Locate the cell with the specified text and output its (X, Y) center coordinate. 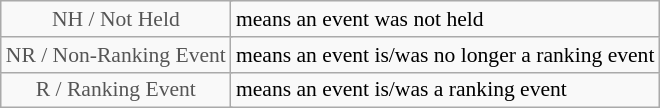
R / Ranking Event (116, 90)
NH / Not Held (116, 19)
means an event was not held (446, 19)
NR / Non-Ranking Event (116, 55)
means an event is/was a ranking event (446, 90)
means an event is/was no longer a ranking event (446, 55)
